Output the [X, Y] coordinate of the center of the cell containing the given text.  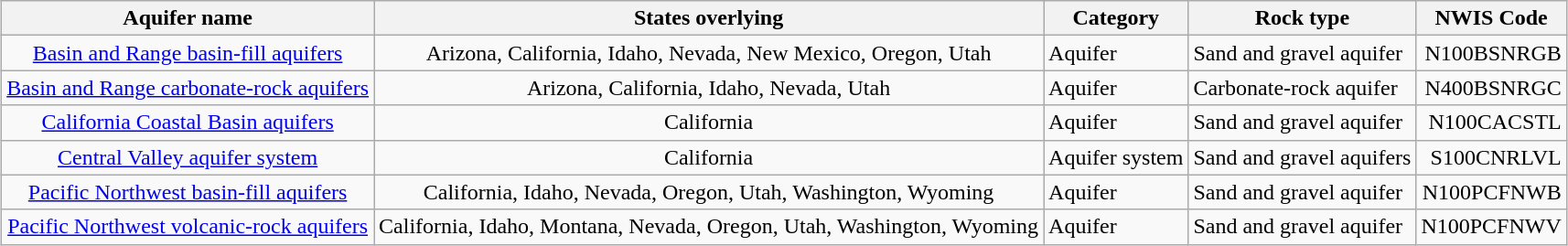
Carbonate-rock aquifer [1303, 88]
N100PCFNWB [1491, 192]
Rock type [1303, 18]
Basin and Range carbonate-rock aquifers [188, 88]
Arizona, California, Idaho, Nevada, New Mexico, Oregon, Utah [709, 53]
Basin and Range basin-fill aquifers [188, 53]
Category [1116, 18]
NWIS Code [1491, 18]
Aquifer name [188, 18]
Central Valley aquifer system [188, 157]
N100PCFNWV [1491, 227]
Pacific Northwest volcanic-rock aquifers [188, 227]
California, Idaho, Montana, Nevada, Oregon, Utah, Washington, Wyoming [709, 227]
N100CACSTL [1491, 123]
N100BSNRGB [1491, 53]
S100CNRLVL [1491, 157]
California Coastal Basin aquifers [188, 123]
Arizona, California, Idaho, Nevada, Utah [709, 88]
California, Idaho, Nevada, Oregon, Utah, Washington, Wyoming [709, 192]
N400BSNRGC [1491, 88]
Sand and gravel aquifers [1303, 157]
States overlying [709, 18]
Pacific Northwest basin-fill aquifers [188, 192]
Aquifer system [1116, 157]
